From the cell containing the given text, extract its center point as (X, Y) coordinate. 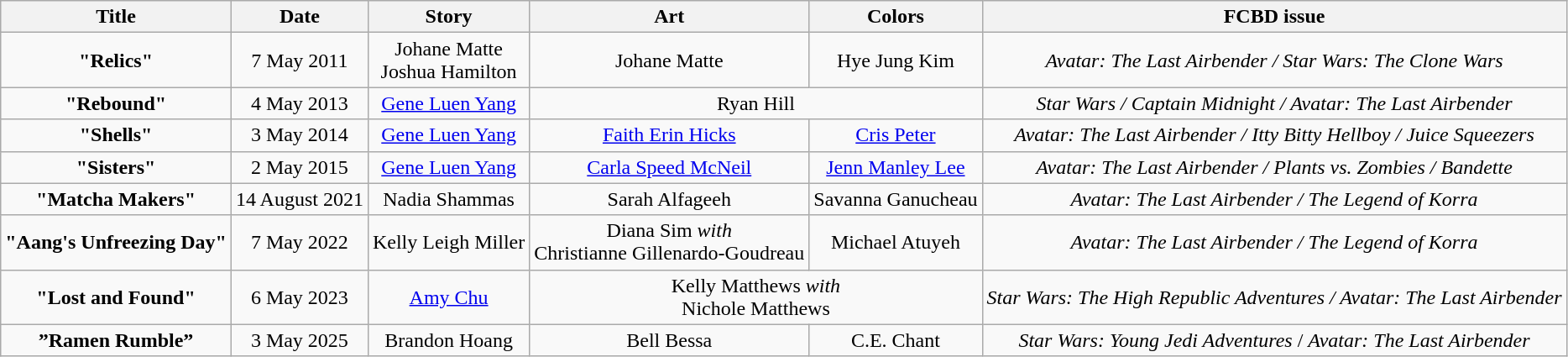
"Aang's Unfreezing Day" (116, 242)
”Ramen Rumble” (116, 340)
"Shells" (116, 135)
Carla Speed McNeil (670, 167)
Star Wars: Young Jedi Adventures / Avatar: The Last Airbender (1274, 340)
Date (299, 17)
Avatar: The Last Airbender / Plants vs. Zombies / Bandette (1274, 167)
"Lost and Found" (116, 297)
7 May 2011 (299, 60)
4 May 2013 (299, 103)
FCBD issue (1274, 17)
"Sisters" (116, 167)
Jenn Manley Lee (896, 167)
Title (116, 17)
Kelly Leigh Miller (448, 242)
Star Wars / Captain Midnight / Avatar: The Last Airbender (1274, 103)
Bell Bessa (670, 340)
Hye Jung Kim (896, 60)
"Matcha Makers" (116, 199)
14 August 2021 (299, 199)
Colors (896, 17)
6 May 2023 (299, 297)
Avatar: The Last Airbender / Star Wars: The Clone Wars (1274, 60)
Cris Peter (896, 135)
Michael Atuyeh (896, 242)
Faith Erin Hicks (670, 135)
Avatar: The Last Airbender / Itty Bitty Hellboy / Juice Squeezers (1274, 135)
Nadia Shammas (448, 199)
3 May 2025 (299, 340)
Amy Chu (448, 297)
Ryan Hill (755, 103)
"Relics" (116, 60)
Johane MatteJoshua Hamilton (448, 60)
2 May 2015 (299, 167)
Story (448, 17)
Johane Matte (670, 60)
Sarah Alfageeh (670, 199)
3 May 2014 (299, 135)
Art (670, 17)
C.E. Chant (896, 340)
Savanna Ganucheau (896, 199)
Kelly Matthews withNichole Matthews (755, 297)
Brandon Hoang (448, 340)
7 May 2022 (299, 242)
Star Wars: The High Republic Adventures / Avatar: The Last Airbender (1274, 297)
Diana Sim withChristianne Gillenardo-Goudreau (670, 242)
"Rebound" (116, 103)
